Search for the cell housing the specified text and yield its [X, Y] center coordinate. 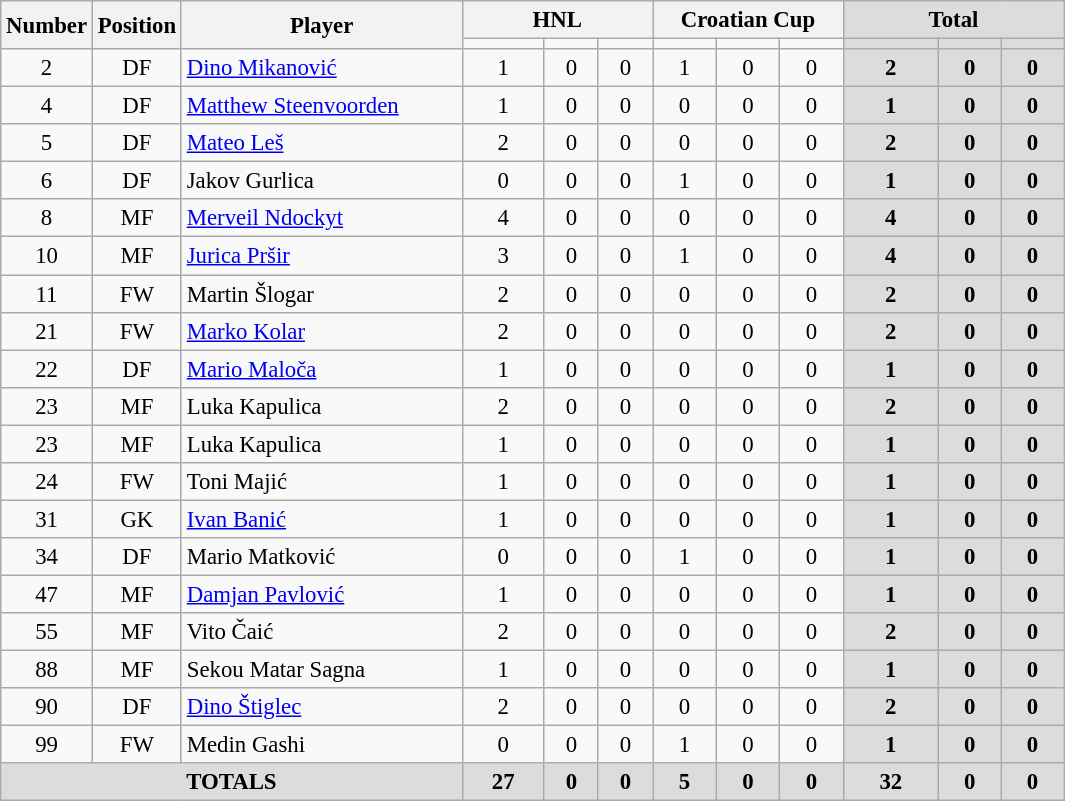
31 [47, 519]
Mario Maloča [322, 369]
32 [890, 782]
24 [47, 482]
99 [47, 745]
Merveil Ndockyt [322, 219]
Dino Štiglec [322, 707]
27 [503, 782]
Total [954, 20]
HNL [558, 20]
Matthew Steenvoorden [322, 106]
Ivan Banić [322, 519]
3 [503, 256]
Mario Matković [322, 557]
Martin Šlogar [322, 294]
GK [136, 519]
6 [47, 181]
8 [47, 219]
Jurica Pršir [322, 256]
Dino Mikanović [322, 68]
Mateo Leš [322, 143]
Marko Kolar [322, 331]
47 [47, 594]
Damjan Pavlović [322, 594]
34 [47, 557]
55 [47, 632]
22 [47, 369]
90 [47, 707]
Player [322, 25]
Toni Majić [322, 482]
Sekou Matar Sagna [322, 670]
Vito Čaić [322, 632]
Position [136, 25]
10 [47, 256]
Croatian Cup [748, 20]
21 [47, 331]
Jakov Gurlica [322, 181]
Number [47, 25]
Medin Gashi [322, 745]
88 [47, 670]
11 [47, 294]
TOTALS [232, 782]
